Output the [X, Y] coordinate of the center of the cell containing the given text.  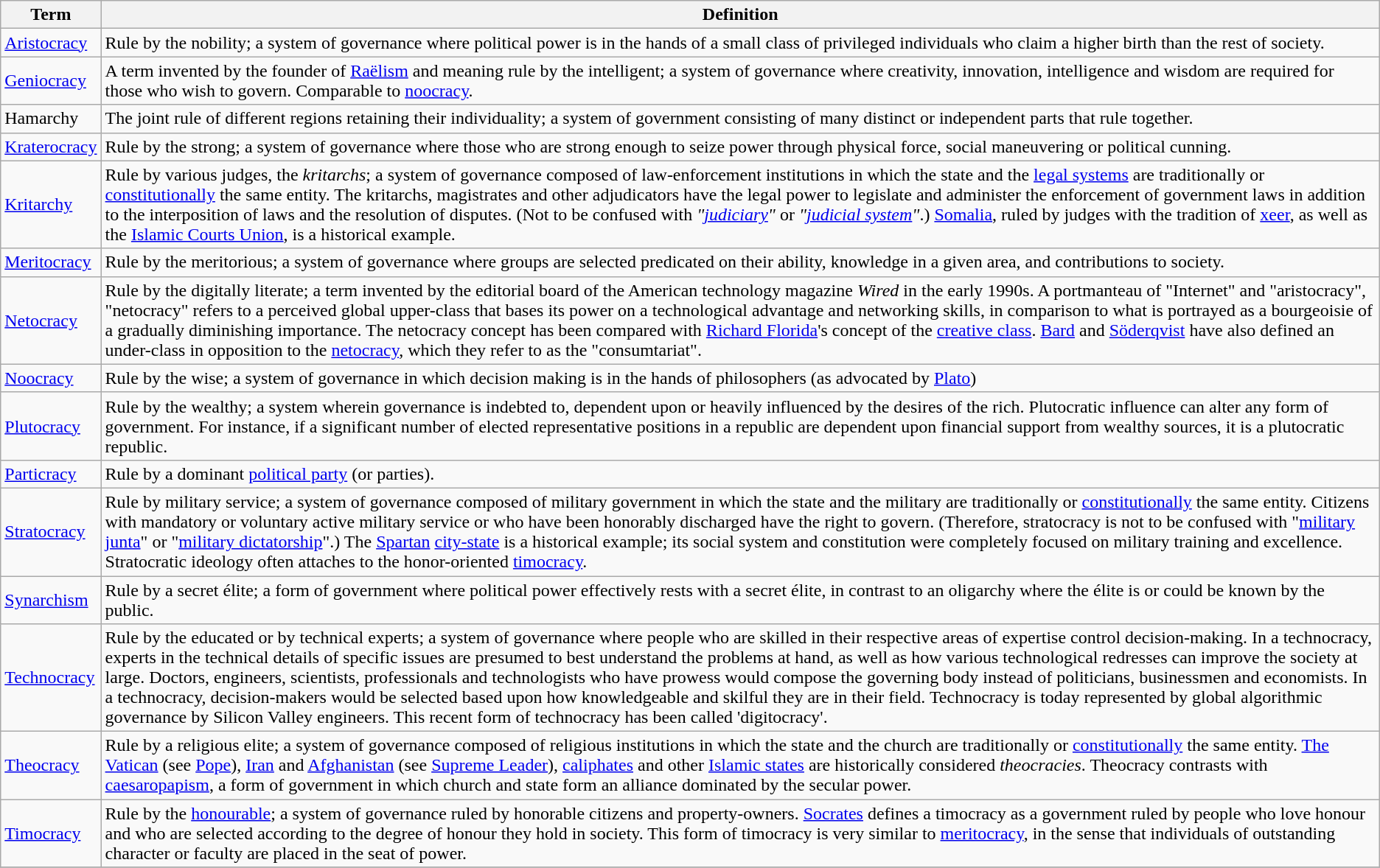
Particracy [51, 474]
Definition [740, 15]
Theocracy [51, 766]
Kraterocracy [51, 147]
Stratocracy [51, 532]
Rule by a dominant political party (or parties). [740, 474]
Meritocracy [51, 262]
Plutocracy [51, 426]
Kritarchy [51, 205]
Noocracy [51, 378]
Hamarchy [51, 119]
Rule by the wise; a system of governance in which decision making is in the hands of philosophers (as advocated by Plato) [740, 378]
Technocracy [51, 678]
Term [51, 15]
Timocracy [51, 833]
Geniocracy [51, 81]
Aristocracy [51, 43]
Synarchism [51, 600]
Netocracy [51, 320]
